Scan for the cell matching the given text and deliver its [x, y] coordinate at center. 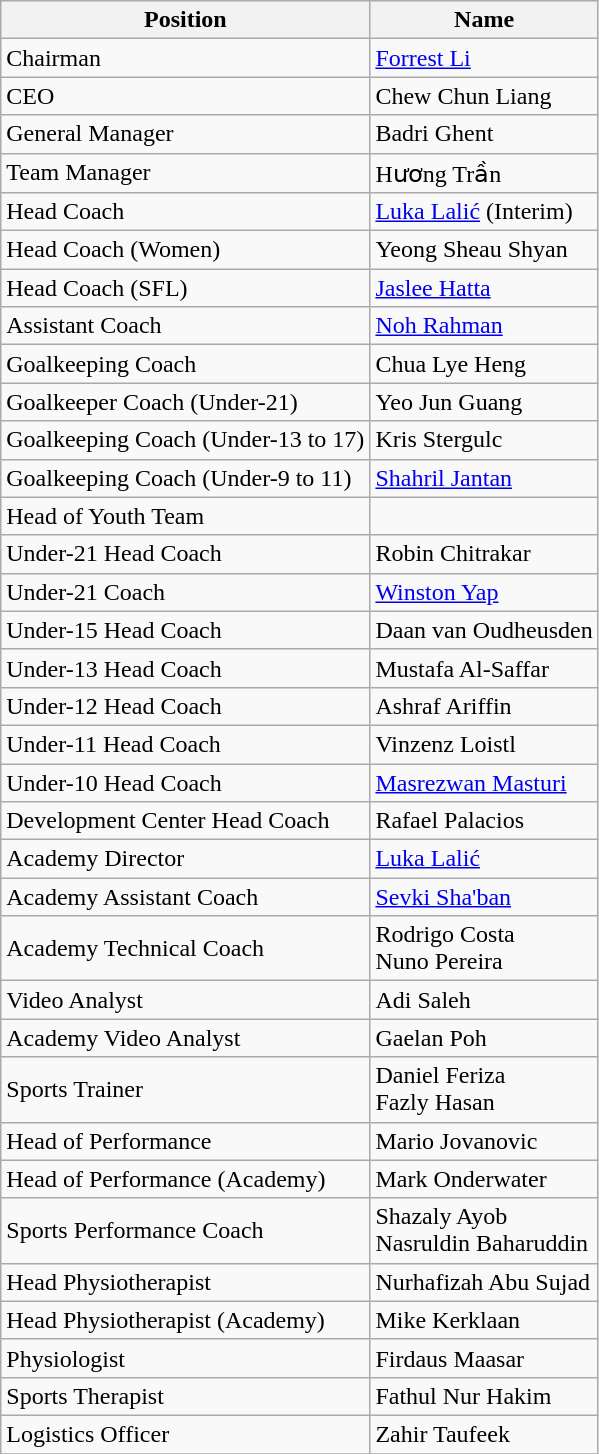
Chew Chun Liang [484, 96]
Zahir Taufeek [484, 1434]
Head Physiotherapist [186, 1282]
Under-10 Head Coach [186, 783]
Yeong Sheau Shyan [484, 250]
Sports Performance Coach [186, 1230]
Nurhafizah Abu Sujad [484, 1282]
Position [186, 20]
Head Physiotherapist (Academy) [186, 1320]
Assistant Coach [186, 326]
Goalkeeper Coach (Under-21) [186, 402]
Mark Onderwater [484, 1179]
Luka Lalić (Interim) [484, 212]
Academy Video Analyst [186, 1038]
Development Center Head Coach [186, 821]
Shahril Jantan [484, 478]
Head Coach [186, 212]
Rafael Palacios [484, 821]
Daan van Oudheusden [484, 630]
Goalkeeping Coach (Under-9 to 11) [186, 478]
Chua Lye Heng [484, 364]
Daniel Feriza Fazly Hasan [484, 1090]
Masrezwan Masturi [484, 783]
Under-12 Head Coach [186, 706]
Adi Saleh [484, 1000]
Mike Kerklaan [484, 1320]
Badri Ghent [484, 134]
Ashraf Ariffin [484, 706]
Sports Therapist [186, 1396]
Rodrigo Costa Nuno Pereira [484, 948]
Sevki Sha'ban [484, 897]
Physiologist [186, 1358]
Jaslee Hatta [484, 288]
Academy Technical Coach [186, 948]
Head of Youth Team [186, 516]
Gaelan Poh [484, 1038]
Goalkeeping Coach [186, 364]
Head Coach (SFL) [186, 288]
Goalkeeping Coach (Under-13 to 17) [186, 440]
General Manager [186, 134]
Mario Jovanovic [484, 1141]
Head Coach (Women) [186, 250]
Forrest Li [484, 58]
Robin Chitrakar [484, 554]
Winston Yap [484, 592]
Sports Trainer [186, 1090]
Noh Rahman [484, 326]
Under-21 Head Coach [186, 554]
Mustafa Al-Saffar [484, 668]
Kris Stergulc [484, 440]
Firdaus Maasar [484, 1358]
Luka Lalić [484, 859]
Team Manager [186, 173]
Shazaly Ayob Nasruldin Baharuddin [484, 1230]
Chairman [186, 58]
Under-15 Head Coach [186, 630]
Hương Trần [484, 173]
Fathul Nur Hakim [484, 1396]
Under-11 Head Coach [186, 744]
Name [484, 20]
Head of Performance (Academy) [186, 1179]
Academy Assistant Coach [186, 897]
Yeo Jun Guang [484, 402]
Vinzenz Loistl [484, 744]
Academy Director [186, 859]
Video Analyst [186, 1000]
CEO [186, 96]
Head of Performance [186, 1141]
Under-21 Coach [186, 592]
Under-13 Head Coach [186, 668]
Logistics Officer [186, 1434]
